Locate the cell with the specified text and output its (x, y) center coordinate. 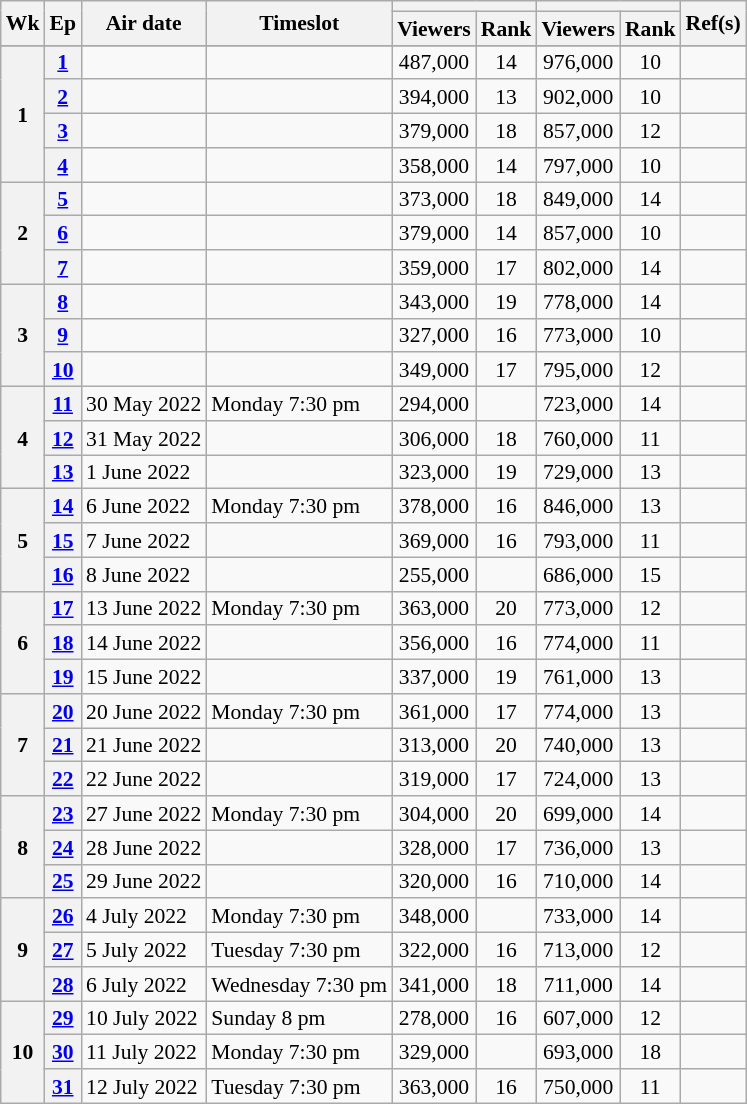
750,000 (578, 1086)
778,000 (578, 301)
323,000 (434, 472)
21 (62, 745)
348,000 (434, 916)
30 May 2022 (144, 404)
378,000 (434, 506)
14 June 2022 (144, 643)
761,000 (578, 677)
6 July 2022 (144, 984)
724,000 (578, 779)
699,000 (578, 813)
304,000 (434, 813)
31 May 2022 (144, 438)
5 July 2022 (144, 950)
713,000 (578, 950)
29 June 2022 (144, 881)
686,000 (578, 574)
349,000 (434, 370)
30 (62, 1052)
795,000 (578, 370)
27 (62, 950)
22 (62, 779)
1 June 2022 (144, 472)
328,000 (434, 847)
793,000 (578, 540)
729,000 (578, 472)
29 (62, 1018)
Wednesday 7:30 pm (299, 984)
12 July 2022 (144, 1086)
278,000 (434, 1018)
802,000 (578, 267)
736,000 (578, 847)
693,000 (578, 1052)
356,000 (434, 643)
359,000 (434, 267)
369,000 (434, 540)
343,000 (434, 301)
Sunday 8 pm (299, 1018)
6 June 2022 (144, 506)
313,000 (434, 745)
320,000 (434, 881)
319,000 (434, 779)
723,000 (578, 404)
487,000 (434, 62)
710,000 (578, 881)
373,000 (434, 199)
294,000 (434, 404)
306,000 (434, 438)
337,000 (434, 677)
327,000 (434, 335)
976,000 (578, 62)
733,000 (578, 916)
23 (62, 813)
Timeslot (299, 23)
849,000 (578, 199)
7 June 2022 (144, 540)
394,000 (434, 97)
341,000 (434, 984)
28 (62, 984)
4 July 2022 (144, 916)
846,000 (578, 506)
358,000 (434, 165)
255,000 (434, 574)
902,000 (578, 97)
24 (62, 847)
322,000 (434, 950)
Wk (23, 23)
25 (62, 881)
797,000 (578, 165)
21 June 2022 (144, 745)
Ep (62, 23)
Air date (144, 23)
26 (62, 916)
Ref(s) (714, 23)
20 June 2022 (144, 711)
11 July 2022 (144, 1052)
760,000 (578, 438)
15 June 2022 (144, 677)
361,000 (434, 711)
10 July 2022 (144, 1018)
22 June 2022 (144, 779)
740,000 (578, 745)
8 June 2022 (144, 574)
607,000 (578, 1018)
31 (62, 1086)
711,000 (578, 984)
27 June 2022 (144, 813)
329,000 (434, 1052)
13 June 2022 (144, 608)
28 June 2022 (144, 847)
